Identify which cell holds the provided text, then report its (x, y) central coordinate. 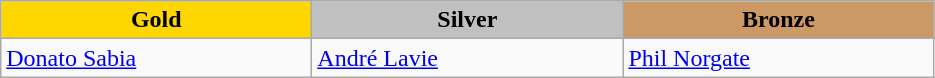
Bronze (778, 20)
Silver (468, 20)
Phil Norgate (778, 58)
Gold (156, 20)
André Lavie (468, 58)
Donato Sabia (156, 58)
